Extract the (X, Y) coordinate from the center of the cell holding the provided text.  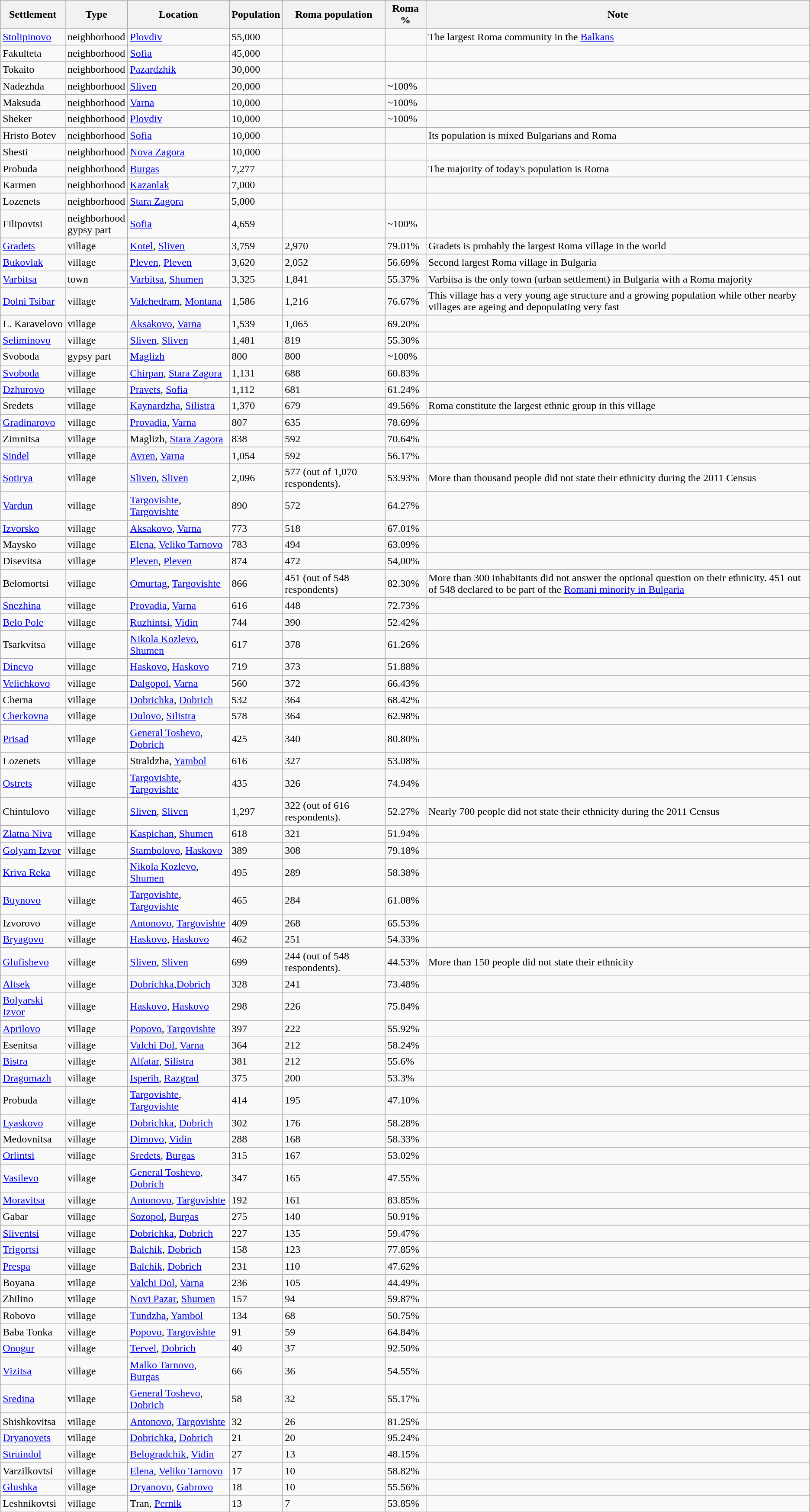
Sozopol, Burgas (178, 1217)
Gradets (33, 246)
Prespa (33, 1266)
54.55% (406, 1371)
51.94% (406, 833)
Stambolovo, Haskovo (178, 850)
Esenitsa (33, 1045)
681 (334, 389)
Tsarkvitsa (33, 645)
20 (334, 1438)
Maglizh, Stara Zagora (178, 439)
69.20% (406, 324)
3,759 (256, 246)
425 (256, 738)
1,216 (334, 301)
227 (256, 1233)
176 (334, 1123)
55.92% (406, 1029)
Bistra (33, 1062)
1,112 (256, 389)
Zimnitsa (33, 439)
Chintulovo (33, 811)
298 (256, 1007)
58.38% (406, 872)
54.33% (406, 939)
1,481 (256, 340)
55.30% (406, 340)
Dzhurovo (33, 389)
77.85% (406, 1250)
95.24% (406, 1438)
Altsek (33, 984)
76.67% (406, 301)
36 (334, 1371)
560 (256, 683)
328 (256, 984)
Robovo (33, 1316)
61.08% (406, 901)
409 (256, 923)
18 (256, 1487)
59 (334, 1332)
55.17% (406, 1399)
Golyam Izvor (33, 850)
79.01% (406, 246)
gypsy part (96, 357)
Roma % (406, 15)
53.08% (406, 761)
Karmen (33, 185)
577 (out of 1,070 respondents). (334, 478)
73.48% (406, 984)
397 (256, 1029)
167 (334, 1155)
74.94% (406, 783)
Second largest Roma village in Bulgaria (618, 263)
27 (256, 1454)
Nova Zagora (178, 152)
Maksuda (33, 103)
773 (256, 528)
47.10% (406, 1100)
1,065 (334, 324)
Burgas (178, 168)
Varbitsa (33, 279)
Omurtag, Targovishte (178, 583)
495 (256, 872)
Baba Tonka (33, 1332)
Malko Tarnovo, Burgas (178, 1371)
Prisad (33, 738)
Dobrichka,Dobrich (178, 984)
874 (256, 561)
Velichkovo (33, 683)
1,297 (256, 811)
Gradinarovo (33, 422)
83.85% (406, 1200)
157 (256, 1299)
340 (334, 738)
Roma constitute the largest ethnic group in this village (618, 406)
49.56% (406, 406)
75.84% (406, 1007)
Shishkovitsa (33, 1421)
Tundzha, Yambol (178, 1316)
315 (256, 1155)
Boyana (33, 1283)
Kazanlak (178, 185)
Belo Pole (33, 622)
Novi Pazar, Shumen (178, 1299)
Note (618, 15)
123 (334, 1250)
165 (334, 1178)
251 (334, 939)
Varna (178, 103)
Ostrets (33, 783)
More than 150 people did not state their ethnicity (618, 962)
462 (256, 939)
807 (256, 422)
Medovnitsa (33, 1139)
59.87% (406, 1299)
55.56% (406, 1487)
Avren, Varna (178, 455)
Tervel, Dobrich (178, 1348)
53.3% (406, 1078)
44.53% (406, 962)
64.84% (406, 1332)
7,277 (256, 168)
Belomortsi (33, 583)
275 (256, 1217)
70.64% (406, 439)
72.73% (406, 606)
158 (256, 1250)
231 (256, 1266)
Sliven (178, 86)
Maglizh (178, 357)
Ruzhintsi, Vidin (178, 622)
Bolyarski Izvor (33, 1007)
1,370 (256, 406)
Pravets, Sofia (178, 389)
60.83% (406, 373)
17 (256, 1471)
Dinevo (33, 667)
92.50% (406, 1348)
91 (256, 1332)
Zlatna Niva (33, 833)
94 (334, 1299)
268 (334, 923)
472 (334, 561)
3,325 (256, 279)
465 (256, 901)
68.42% (406, 700)
Bryagovo (33, 939)
62.98% (406, 716)
61.24% (406, 389)
679 (334, 406)
Its population is mixed Bulgarians and Roma (618, 135)
373 (334, 667)
161 (334, 1200)
518 (334, 528)
Vasilevo (33, 1178)
168 (334, 1139)
5,000 (256, 201)
40 (256, 1348)
55.37% (406, 279)
The largest Roma community in the Balkans (618, 37)
Gradets is probably the largest Roma village in the world (618, 246)
Shesti (33, 152)
Nadezhda (33, 86)
448 (334, 606)
Tokaito (33, 70)
Izvorovo (33, 923)
1,054 (256, 455)
Struindol (33, 1454)
381 (256, 1062)
47.55% (406, 1178)
327 (334, 761)
Dulovo, Silistra (178, 716)
819 (334, 340)
Roma population (334, 15)
50.91% (406, 1217)
Kaspichan, Shumen (178, 833)
Zhilino (33, 1299)
302 (256, 1123)
Vizitsa (33, 1371)
572 (334, 505)
Filipovtsi (33, 223)
140 (334, 1217)
48.15% (406, 1454)
79.18% (406, 850)
66 (256, 1371)
81.25% (406, 1421)
56.17% (406, 455)
Lyaskovo (33, 1123)
1,586 (256, 301)
This village has a very young age structure and a growing population while other nearby villages are ageing and depopulating very fast (618, 301)
Sredets, Burgas (178, 1155)
Dolni Tsibar (33, 301)
Population (256, 15)
226 (334, 1007)
375 (256, 1078)
Chirpan, Stara Zagora (178, 373)
45,000 (256, 53)
Cherkovna (33, 716)
326 (334, 783)
Aprilovo (33, 1029)
3,620 (256, 263)
866 (256, 583)
435 (256, 783)
105 (334, 1283)
Hristo Botev (33, 135)
Location (178, 15)
68 (334, 1316)
389 (256, 850)
Seliminovo (33, 340)
Glufishevo (33, 962)
Kotel, Sliven (178, 246)
Izvorsko (33, 528)
1,539 (256, 324)
20,000 (256, 86)
838 (256, 439)
64.27% (406, 505)
414 (256, 1100)
54,00% (406, 561)
244 (out of 548 respondents). (334, 962)
53.93% (406, 478)
Tran, Pernik (178, 1504)
Vardun (33, 505)
Sotirya (33, 478)
Bukovlak (33, 263)
52.27% (406, 811)
Onogur (33, 1348)
378 (334, 645)
2,970 (334, 246)
2,052 (334, 263)
4,659 (256, 223)
Varbitsa, Shumen (178, 279)
58.28% (406, 1123)
Varbitsa is the only town (urban settlement) in Bulgaria with a Roma majority (618, 279)
390 (334, 622)
Maysko (33, 545)
617 (256, 645)
289 (334, 872)
2,096 (256, 478)
55,000 (256, 37)
L. Karavelovo (33, 324)
Kaynardzha, Silistra (178, 406)
30,000 (256, 70)
451 (out of 548 respondents) (334, 583)
Gabar (33, 1217)
Snezhina (33, 606)
Dryanovets (33, 1438)
58.24% (406, 1045)
372 (334, 683)
1,131 (256, 373)
7 (334, 1504)
53.02% (406, 1155)
Varzilkovtsi (33, 1471)
Type (96, 15)
58 (256, 1399)
Buynovo (33, 901)
200 (334, 1078)
44.49% (406, 1283)
7,000 (256, 185)
195 (334, 1100)
578 (256, 716)
192 (256, 1200)
Glushka (33, 1487)
59.47% (406, 1233)
1,841 (334, 279)
Alfatar, Silistra (178, 1062)
Disevitsa (33, 561)
26 (334, 1421)
Stara Zagora (178, 201)
284 (334, 901)
52.42% (406, 622)
58.82% (406, 1471)
347 (256, 1178)
699 (256, 962)
236 (256, 1283)
Kriva Reka (33, 872)
65.53% (406, 923)
47.62% (406, 1266)
Trigortsi (33, 1250)
288 (256, 1139)
783 (256, 545)
494 (334, 545)
Leshnikovtsi (33, 1504)
56.69% (406, 263)
Sliventsi (33, 1233)
Sheker (33, 119)
744 (256, 622)
241 (334, 984)
719 (256, 667)
61.26% (406, 645)
Dimovo, Vidin (178, 1139)
town (96, 279)
321 (334, 833)
Dragomazh (33, 1078)
Dalgopol, Varna (178, 683)
More than thousand people did not state their ethnicity during the 2011 Census (618, 478)
Settlement (33, 15)
308 (334, 850)
Valchedram, Montana (178, 301)
Pazardzhik (178, 70)
890 (256, 505)
Sindel (33, 455)
21 (256, 1438)
135 (334, 1233)
Sredina (33, 1399)
Stolipinovo (33, 37)
635 (334, 422)
Sredets (33, 406)
Belogradchik, Vidin (178, 1454)
66.43% (406, 683)
Straldzha, Yambol (178, 761)
67.01% (406, 528)
Nearly 700 people did not state their ethnicity during the 2011 Census (618, 811)
Moravitsa (33, 1200)
Isperih, Razgrad (178, 1078)
82.30% (406, 583)
51.88% (406, 667)
50.75% (406, 1316)
Cherna (33, 700)
Orlintsi (33, 1155)
688 (334, 373)
110 (334, 1266)
58.33% (406, 1139)
63.09% (406, 545)
37 (334, 1348)
neighborhoodgypsy part (96, 223)
134 (256, 1316)
Dryanovo, Gabrovo (178, 1487)
80.80% (406, 738)
53.85% (406, 1504)
322 (out of 616 respondents). (334, 811)
55.6% (406, 1062)
222 (334, 1029)
Fakulteta (33, 53)
The majority of today's population is Roma (618, 168)
532 (256, 700)
618 (256, 833)
78.69% (406, 422)
